Extract the (X, Y) coordinate from the center of the cell holding the provided text.  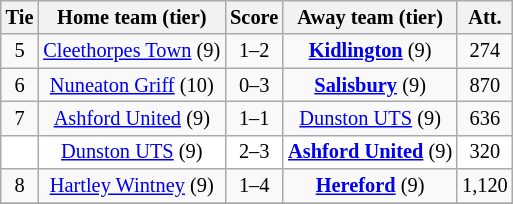
Cleethorpes Town (9) (132, 51)
8 (20, 186)
1–1 (254, 118)
636 (485, 118)
1,120 (485, 186)
1–4 (254, 186)
274 (485, 51)
1–2 (254, 51)
6 (20, 85)
Hereford (9) (370, 186)
320 (485, 152)
Away team (tier) (370, 17)
5 (20, 51)
Salisbury (9) (370, 85)
2–3 (254, 152)
Nuneaton Griff (10) (132, 85)
Kidlington (9) (370, 51)
Score (254, 17)
Tie (20, 17)
7 (20, 118)
870 (485, 85)
Att. (485, 17)
Hartley Wintney (9) (132, 186)
0–3 (254, 85)
Home team (tier) (132, 17)
